Provide the [x, y] coordinate of the cell's center where the given text is located.  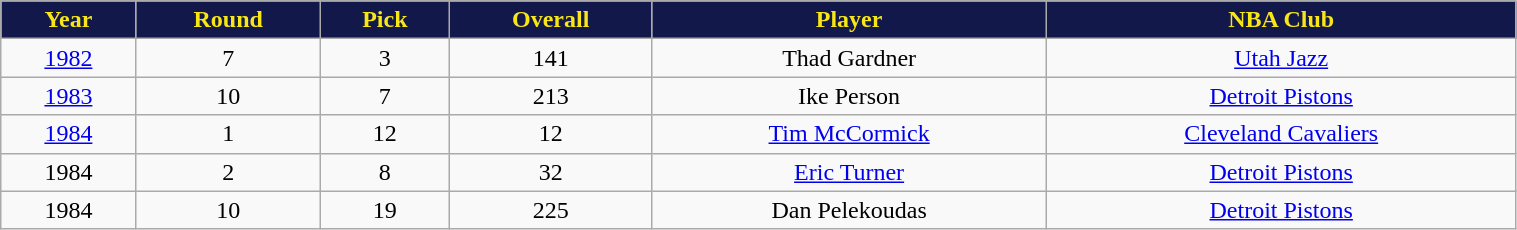
Overall [550, 20]
19 [384, 210]
Dan Pelekoudas [849, 210]
Thad Gardner [849, 58]
Year [68, 20]
1 [228, 134]
Utah Jazz [1281, 58]
32 [550, 172]
NBA Club [1281, 20]
141 [550, 58]
Eric Turner [849, 172]
Player [849, 20]
Pick [384, 20]
Tim McCormick [849, 134]
213 [550, 96]
225 [550, 210]
8 [384, 172]
2 [228, 172]
1982 [68, 58]
Cleveland Cavaliers [1281, 134]
Round [228, 20]
Ike Person [849, 96]
1983 [68, 96]
3 [384, 58]
